Locate the cell with the specified text and output its (X, Y) center coordinate. 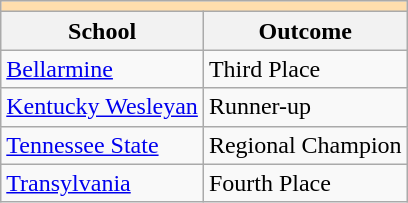
Transylvania (102, 183)
Fourth Place (305, 183)
School (102, 31)
Regional Champion (305, 145)
Kentucky Wesleyan (102, 107)
Runner-up (305, 107)
Third Place (305, 69)
Outcome (305, 31)
Bellarmine (102, 69)
Tennessee State (102, 145)
